Capture the cell that displays the provided text and extract its (x, y) central coordinate. 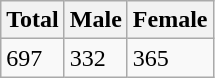
Male (96, 20)
Total (33, 20)
332 (96, 58)
365 (170, 58)
697 (33, 58)
Female (170, 20)
